Output the (X, Y) coordinate of the center of the cell containing the given text.  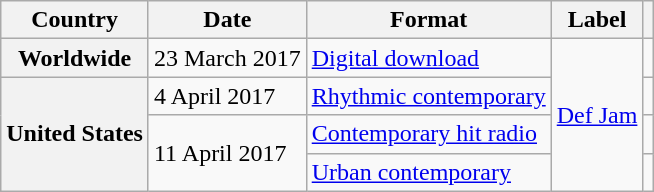
11 April 2017 (227, 153)
Rhythmic contemporary (428, 96)
Digital download (428, 58)
United States (75, 134)
4 April 2017 (227, 96)
Urban contemporary (428, 172)
Country (75, 20)
Def Jam (597, 115)
Contemporary hit radio (428, 134)
Label (597, 20)
Date (227, 20)
Worldwide (75, 58)
23 March 2017 (227, 58)
Format (428, 20)
